Extract the [x, y] coordinate from the center of the cell holding the provided text.  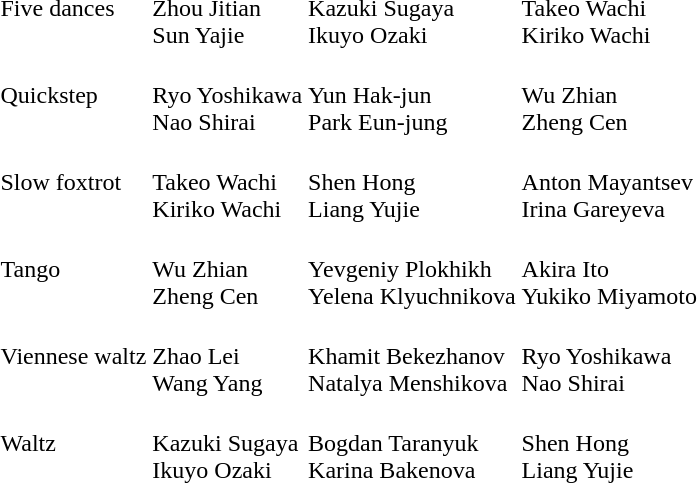
Wu ZhianZheng Cen [228, 269]
Takeo WachiKiriko Wachi [228, 182]
Yun Hak-junPark Eun-jung [412, 95]
Shen HongLiang Yujie [412, 182]
Yevgeniy PlokhikhYelena Klyuchnikova [412, 269]
Ryo YoshikawaNao Shirai [228, 95]
Zhao LeiWang Yang [228, 356]
Khamit BekezhanovNatalya Menshikova [412, 356]
